Determine the [X, Y] coordinate at the center of the cell enclosing the given text.  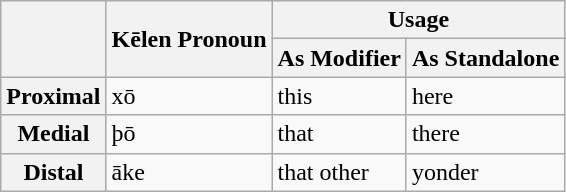
yonder [485, 172]
As Modifier [339, 58]
that other [339, 172]
āke [189, 172]
Distal [54, 172]
xō [189, 96]
þō [189, 134]
As Standalone [485, 58]
Usage [418, 20]
there [485, 134]
Kēlen Pronoun [189, 39]
Medial [54, 134]
here [485, 96]
Proximal [54, 96]
that [339, 134]
this [339, 96]
